Search for the cell housing the specified text and yield its [X, Y] center coordinate. 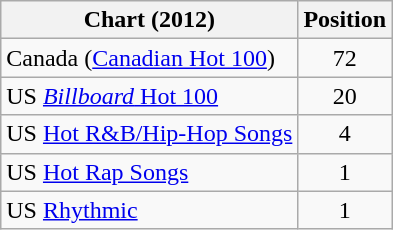
20 [345, 96]
US Hot Rap Songs [150, 172]
Chart (2012) [150, 20]
US Rhythmic [150, 210]
Canada (Canadian Hot 100) [150, 58]
Position [345, 20]
4 [345, 134]
US Billboard Hot 100 [150, 96]
US Hot R&B/Hip-Hop Songs [150, 134]
72 [345, 58]
